Search for the cell housing the specified text and yield its (X, Y) center coordinate. 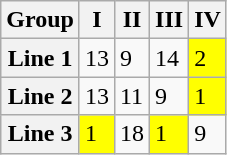
Line 3 (40, 134)
18 (132, 134)
11 (132, 96)
I (96, 20)
III (170, 20)
14 (170, 58)
II (132, 20)
Line 2 (40, 96)
Line 1 (40, 58)
IV (208, 20)
2 (208, 58)
Group (40, 20)
